Return [x, y] of the center of cell containing provided text 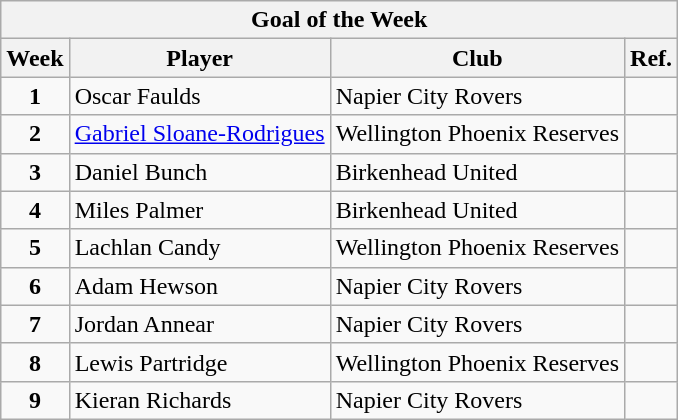
Lewis Partridge [200, 362]
Gabriel Sloane-Rodrigues [200, 134]
3 [35, 172]
8 [35, 362]
Goal of the Week [340, 20]
Week [35, 58]
1 [35, 96]
Club [477, 58]
Miles Palmer [200, 210]
9 [35, 400]
Jordan Annear [200, 324]
4 [35, 210]
Lachlan Candy [200, 248]
Daniel Bunch [200, 172]
7 [35, 324]
Player [200, 58]
Kieran Richards [200, 400]
Adam Hewson [200, 286]
6 [35, 286]
Oscar Faulds [200, 96]
5 [35, 248]
Ref. [652, 58]
2 [35, 134]
